From the cell containing the given text, extract its center point as [X, Y] coordinate. 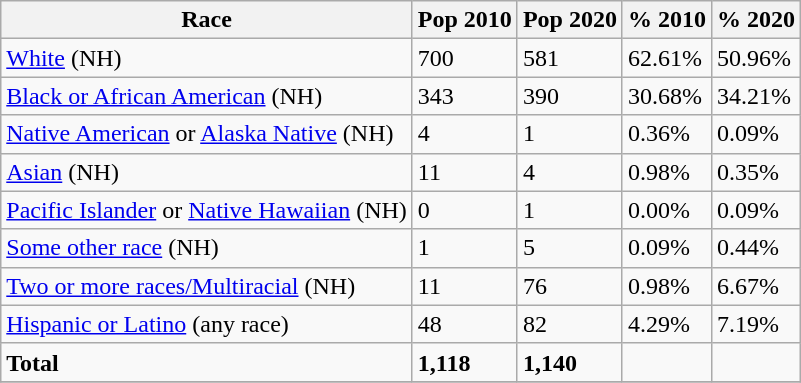
% 2020 [756, 20]
390 [570, 96]
Pop 2010 [464, 20]
0.35% [756, 172]
5 [570, 248]
7.19% [756, 324]
6.67% [756, 286]
82 [570, 324]
34.21% [756, 96]
4.29% [666, 324]
0 [464, 210]
50.96% [756, 58]
0.36% [666, 134]
Total [207, 362]
Native American or Alaska Native (NH) [207, 134]
343 [464, 96]
700 [464, 58]
0.00% [666, 210]
Pacific Islander or Native Hawaiian (NH) [207, 210]
30.68% [666, 96]
581 [570, 58]
48 [464, 324]
0.44% [756, 248]
Pop 2020 [570, 20]
Some other race (NH) [207, 248]
1,140 [570, 362]
White (NH) [207, 58]
Two or more races/Multiracial (NH) [207, 286]
62.61% [666, 58]
Black or African American (NH) [207, 96]
Hispanic or Latino (any race) [207, 324]
1,118 [464, 362]
% 2010 [666, 20]
76 [570, 286]
Race [207, 20]
Asian (NH) [207, 172]
